For the text-containing cell, return its midpoint in [x, y] coordinate format. 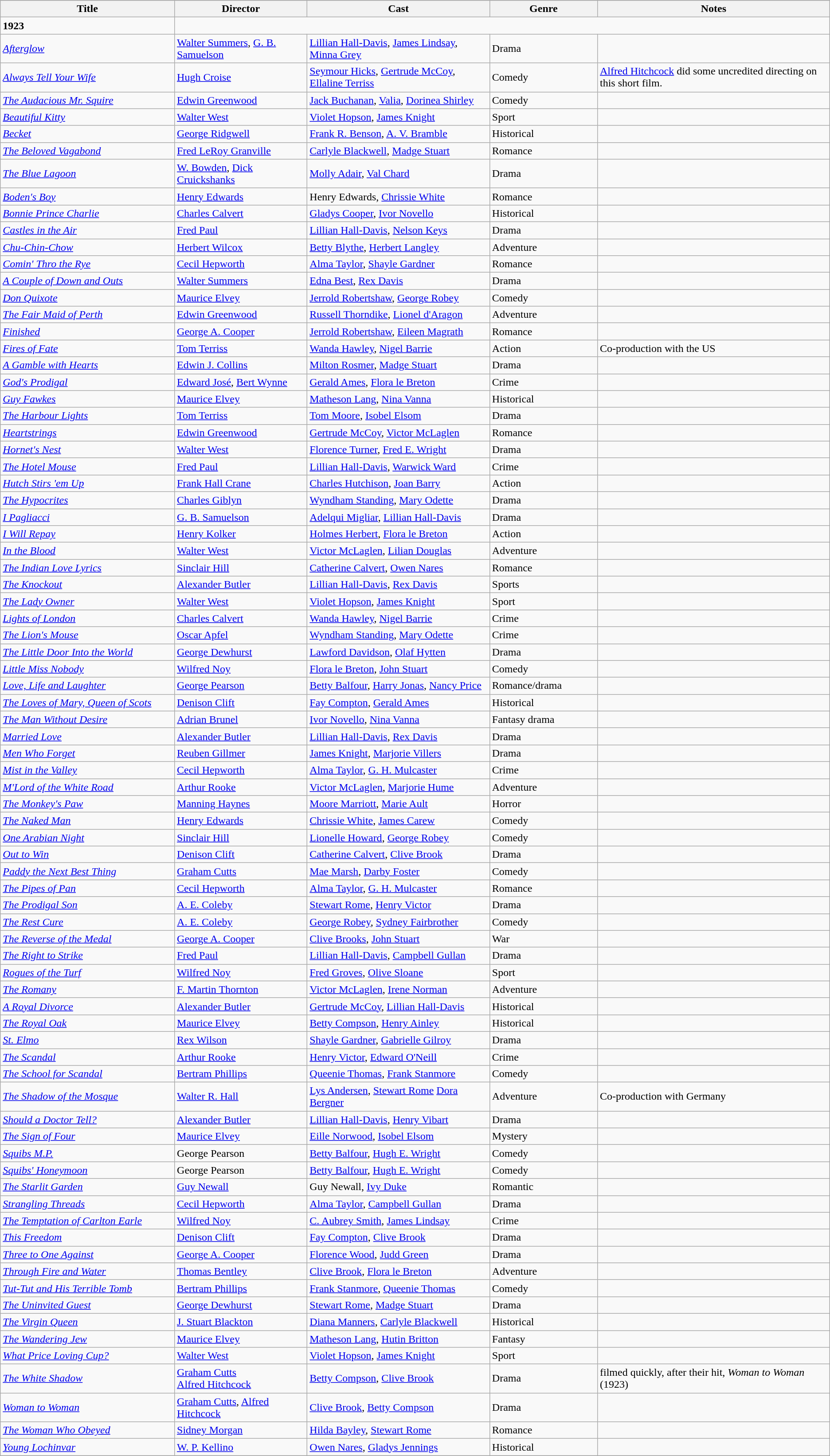
Shayle Gardner, Gabrielle Gilroy [398, 1040]
The Romany [88, 989]
The Naked Man [88, 821]
Romantic [544, 1187]
The White Shadow [88, 1378]
Guy Newall [241, 1187]
George Ridgwell [241, 134]
C. Aubrey Smith, James Lindsay [398, 1221]
Walter R. Hall [241, 1097]
The Virgin Queen [88, 1322]
Milton Rosmer, Madge Stuart [398, 365]
Finished [88, 332]
Betty Compson, Henry Ainley [398, 1023]
The Woman Who Obeyed [88, 1430]
Tut-Tut and His Terrible Tomb [88, 1288]
Director [241, 9]
Graham Cutts, Alfred Hitchcock [241, 1408]
Catherine Calvert, Owen Nares [398, 568]
Romance/drama [544, 686]
Thomas Bentley [241, 1271]
F. Martin Thornton [241, 989]
Hornet's Nest [88, 449]
Florence Wood, Judd Green [398, 1254]
Young Lochinvar [88, 1447]
Always Tell Your Wife [88, 77]
Heartstrings [88, 433]
The Knockout [88, 585]
The Wandering Jew [88, 1339]
The Man Without Desire [88, 719]
Out to Win [88, 855]
This Freedom [88, 1237]
Comin' Thro the Rye [88, 264]
Holmes Herbert, Flora le Breton [398, 534]
Henry Victor, Edward O'Neill [398, 1057]
Hutch Stirs 'em Up [88, 483]
Jack Buchanan, Valia, Dorinea Shirley [398, 100]
Walter Summers [241, 281]
W. P. Kellino [241, 1447]
Lillian Hall-Davis, Campbell Gullan [398, 956]
Gerald Ames, Flora le Breton [398, 382]
Hugh Croise [241, 77]
Stewart Rome, Madge Stuart [398, 1305]
Castles in the Air [88, 230]
The Loves of Mary, Queen of Scots [88, 703]
Jerrold Robertshaw, Eileen Magrath [398, 332]
Hilda Bayley, Stewart Rome [398, 1430]
I Pagliacci [88, 517]
Beautiful Kitty [88, 117]
Co-production with Germany [713, 1097]
The Starlit Garden [88, 1187]
Rogues of the Turf [88, 972]
G. B. Samuelson [241, 517]
Sidney Morgan [241, 1430]
Edna Best, Rex Davis [398, 281]
Should a Doctor Tell? [88, 1120]
Walter Summers, G. B. Samuelson [241, 49]
Afterglow [88, 49]
Mist in the Valley [88, 770]
What Price Loving Cup? [88, 1356]
The Scandal [88, 1057]
Tom Moore, Isobel Elsom [398, 416]
Chu-Chin-Chow [88, 247]
Squibs M.P. [88, 1153]
Ivor Novello, Nina Vanna [398, 719]
Guy Fawkes [88, 399]
Molly Adair, Val Chard [398, 174]
The Pipes of Pan [88, 888]
The Fair Maid of Perth [88, 315]
Don Quixote [88, 298]
Mystery [544, 1136]
Title [88, 9]
Fred Groves, Olive Sloane [398, 972]
The Prodigal Son [88, 905]
Betty Blythe, Herbert Langley [398, 247]
Adrian Brunel [241, 719]
Lillian Hall-Davis, Warwick Ward [398, 466]
Fay Compton, Clive Brook [398, 1237]
Queenie Thomas, Frank Stanmore [398, 1074]
The Lion's Mouse [88, 635]
Owen Nares, Gladys Jennings [398, 1447]
The Right to Strike [88, 956]
Adelqui Migliar, Lillian Hall-Davis [398, 517]
I Will Repay [88, 534]
Lys Andersen, Stewart Rome Dora Bergner [398, 1097]
Squibs' Honeymoon [88, 1170]
Guy Newall, Ivy Duke [398, 1187]
Fred LeRoy Granville [241, 151]
The Temptation of Carlton Earle [88, 1221]
Married Love [88, 736]
Little Miss Nobody [88, 669]
Graham Cutts [241, 871]
Charles Giblyn [241, 500]
Lillian Hall-Davis, Henry Vibart [398, 1120]
Victor McLaglen, Lilian Douglas [398, 551]
A Gamble with Hearts [88, 365]
Edwin J. Collins [241, 365]
Horror [544, 804]
The School for Scandal [88, 1074]
Diana Manners, Carlyle Blackwell [398, 1322]
Alma Taylor, Campbell Gullan [398, 1204]
James Knight, Marjorie Villers [398, 753]
Co-production with the US [713, 348]
Fantasy drama [544, 719]
Herbert Wilcox [241, 247]
Florence Turner, Fred E. Wright [398, 449]
Frank Stanmore, Queenie Thomas [398, 1288]
The Shadow of the Mosque [88, 1097]
Charles Hutchison, Joan Barry [398, 483]
Frank Hall Crane [241, 483]
Betty Balfour, Harry Jonas, Nancy Price [398, 686]
Russell Thorndike, Lionel d'Aragon [398, 315]
Reuben Gillmer [241, 753]
Boden's Boy [88, 196]
Cast [398, 9]
Eille Norwood, Isobel Elsom [398, 1136]
Fay Compton, Gerald Ames [398, 703]
Catherine Calvert, Clive Brook [398, 855]
The Reverse of the Medal [88, 939]
A Royal Divorce [88, 1006]
Through Fire and Water [88, 1271]
Clive Brooks, John Stuart [398, 939]
The Royal Oak [88, 1023]
Lillian Hall-Davis, Nelson Keys [398, 230]
In the Blood [88, 551]
Lights of London [88, 618]
Jerrold Robertshaw, George Robey [398, 298]
Henry Edwards, Chrissie White [398, 196]
The Hypocrites [88, 500]
The Harbour Lights [88, 416]
filmed quickly, after their hit, Woman to Woman (1923) [713, 1378]
Gladys Cooper, Ivor Novello [398, 213]
Gertrude McCoy, Victor McLaglen [398, 433]
Matheson Lang, Hutin Britton [398, 1339]
The Little Door Into the World [88, 652]
Fantasy [544, 1339]
M'Lord of the White Road [88, 787]
1923 [88, 26]
J. Stuart Blackton [241, 1322]
Sports [544, 585]
Notes [713, 9]
Stewart Rome, Henry Victor [398, 905]
Strangling Threads [88, 1204]
Paddy the Next Best Thing [88, 871]
The Blue Lagoon [88, 174]
One Arabian Night [88, 838]
The Lady Owner [88, 601]
Chrissie White, James Carew [398, 821]
A Couple of Down and Outs [88, 281]
The Uninvited Guest [88, 1305]
Clive Brook, Flora le Breton [398, 1271]
Mae Marsh, Darby Foster [398, 871]
The Beloved Vagabond [88, 151]
Men Who Forget [88, 753]
Alfred Hitchcock did some uncredited directing on this short film. [713, 77]
Matheson Lang, Nina Vanna [398, 399]
Flora le Breton, John Stuart [398, 669]
Clive Brook, Betty Compson [398, 1408]
The Sign of Four [88, 1136]
Edward José, Bert Wynne [241, 382]
Manning Haynes [241, 804]
Genre [544, 9]
George Robey, Sydney Fairbrother [398, 922]
Victor McLaglen, Marjorie Hume [398, 787]
Rex Wilson [241, 1040]
St. Elmo [88, 1040]
Frank R. Benson, A. V. Bramble [398, 134]
Henry Kolker [241, 534]
Three to One Against [88, 1254]
The Monkey's Paw [88, 804]
Moore Marriott, Marie Ault [398, 804]
The Rest Cure [88, 922]
Becket [88, 134]
Betty Compson, Clive Brook [398, 1378]
The Indian Love Lyrics [88, 568]
The Audacious Mr. Squire [88, 100]
Love, Life and Laughter [88, 686]
Lillian Hall-Davis, James Lindsay, Minna Grey [398, 49]
Seymour Hicks, Gertrude McCoy, Ellaline Terriss [398, 77]
God's Prodigal [88, 382]
Fires of Fate [88, 348]
Oscar Apfel [241, 635]
Bonnie Prince Charlie [88, 213]
Alma Taylor, Shayle Gardner [398, 264]
Woman to Woman [88, 1408]
Victor McLaglen, Irene Norman [398, 989]
The Hotel Mouse [88, 466]
W. Bowden, Dick Cruickshanks [241, 174]
Carlyle Blackwell, Madge Stuart [398, 151]
Gertrude McCoy, Lillian Hall-Davis [398, 1006]
Lawford Davidson, Olaf Hytten [398, 652]
Lionelle Howard, George Robey [398, 838]
Graham CuttsAlfred Hitchcock [241, 1378]
War [544, 939]
